Return the [X, Y] coordinate for the center point of the cell that contains the specified text.  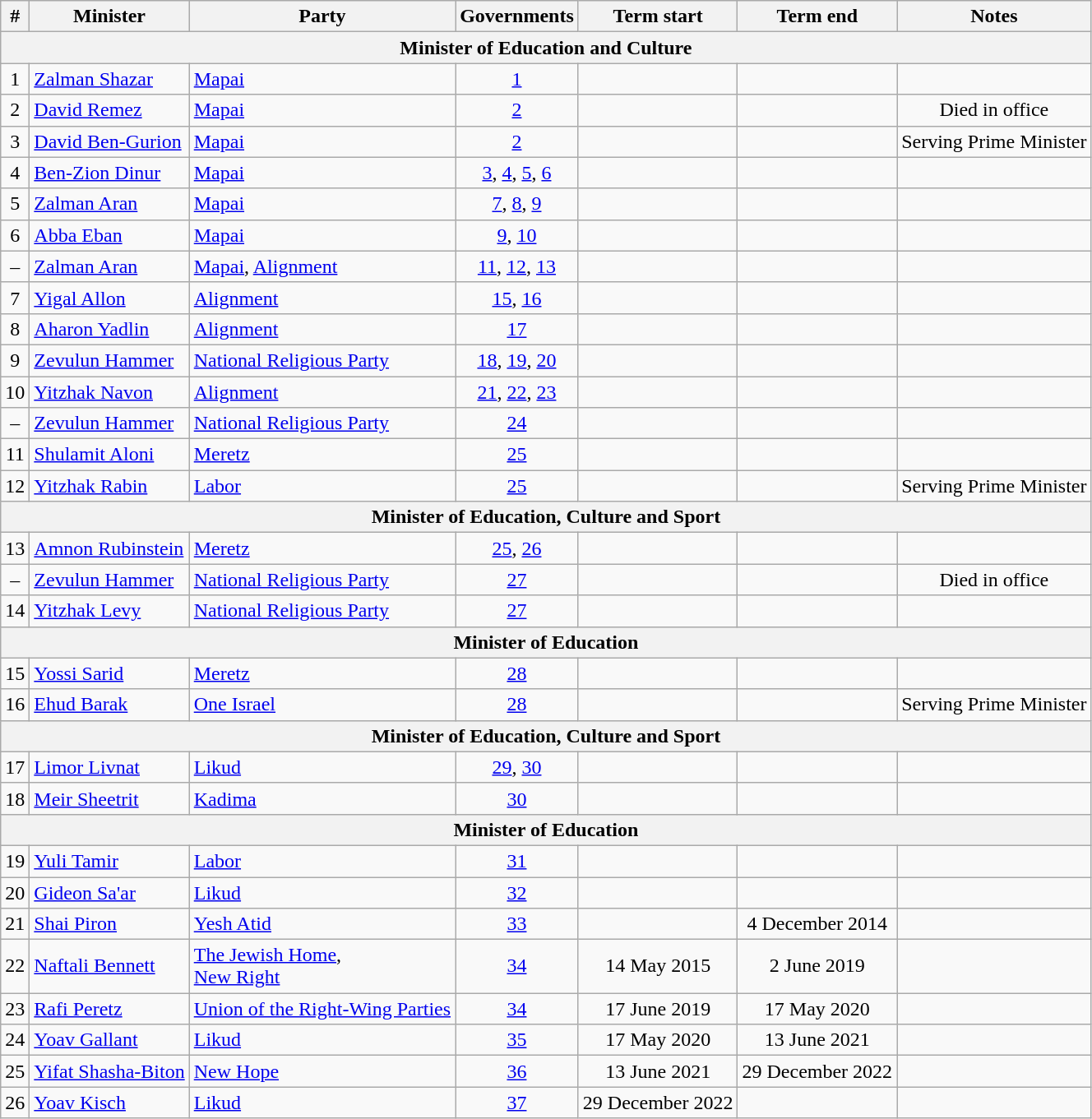
Shulamit Aloni [109, 455]
Term start [658, 16]
Limor Livnat [109, 767]
18, 19, 20 [517, 360]
15, 16 [517, 298]
25, 26 [517, 548]
11 [15, 455]
Yigal Allon [109, 298]
21, 22, 23 [517, 392]
7 [15, 298]
Abba Eban [109, 235]
13 [15, 548]
5 [15, 204]
Minister of Education and Culture [546, 48]
Mapai, Alignment [322, 266]
6 [15, 235]
33 [517, 924]
Naftali Bennett [109, 967]
Yitzhak Levy [109, 611]
9, 10 [517, 235]
20 [15, 892]
11, 12, 13 [517, 266]
Yitzhak Navon [109, 392]
18 [15, 798]
Union of the Right-Wing Parties [322, 1009]
10 [15, 392]
# [15, 16]
4 [15, 173]
Ben-Zion Dinur [109, 173]
14 May 2015 [658, 967]
37 [517, 1103]
19 [15, 861]
36 [517, 1071]
Minister [109, 16]
David Ben-Gurion [109, 141]
7, 8, 9 [517, 204]
12 [15, 486]
22 [15, 967]
30 [517, 798]
Yesh Atid [322, 924]
One Israel [322, 705]
2 June 2019 [817, 967]
31 [517, 861]
17 June 2019 [658, 1009]
3, 4, 5, 6 [517, 173]
Ehud Barak [109, 705]
14 [15, 611]
Yoav Kisch [109, 1103]
9 [15, 360]
Term end [817, 16]
New Hope [322, 1071]
15 [15, 673]
Yifat Shasha-Biton [109, 1071]
Kadima [322, 798]
Gideon Sa'ar [109, 892]
26 [15, 1103]
Party [322, 16]
21 [15, 924]
29, 30 [517, 767]
4 December 2014 [817, 924]
Yossi Sarid [109, 673]
Shai Piron [109, 924]
8 [15, 329]
Zalman Shazar [109, 79]
16 [15, 705]
Rafi Peretz [109, 1009]
Yitzhak Rabin [109, 486]
Yoav Gallant [109, 1040]
Amnon Rubinstein [109, 548]
35 [517, 1040]
Governments [517, 16]
David Remez [109, 110]
Notes [994, 16]
23 [15, 1009]
32 [517, 892]
Aharon Yadlin [109, 329]
Meir Sheetrit [109, 798]
The Jewish Home,New Right [322, 967]
3 [15, 141]
Yuli Tamir [109, 861]
